Find where the given text appears and provide that cell's center as [x, y] coordinate. 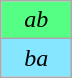
ab [36, 20]
ba [36, 58]
